Pinpoint the cell where the given text exists, returning its (X, Y) midpoint coordinate. 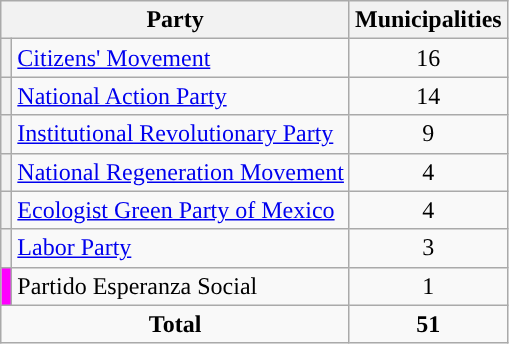
Labor Party (181, 248)
Institutional Revolutionary Party (181, 134)
16 (428, 58)
9 (428, 134)
Citizens' Movement (181, 58)
Partido Esperanza Social (181, 286)
Ecologist Green Party of Mexico (181, 210)
Municipalities (428, 20)
National Action Party (181, 96)
3 (428, 248)
National Regeneration Movement (181, 172)
1 (428, 286)
51 (428, 324)
Total (176, 324)
14 (428, 96)
Party (176, 20)
